Search for the cell housing the specified text and yield its [X, Y] center coordinate. 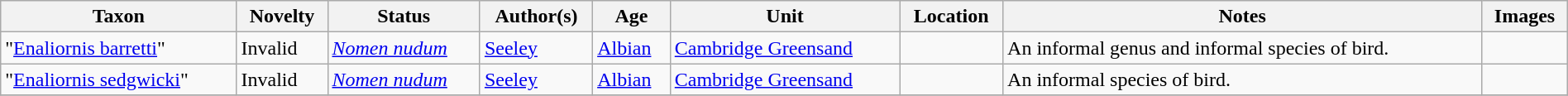
"Enaliornis barretti" [119, 48]
An informal genus and informal species of bird. [1242, 48]
An informal species of bird. [1242, 79]
Age [632, 17]
Unit [785, 17]
Status [404, 17]
"Enaliornis sedgwicki" [119, 79]
Location [951, 17]
Taxon [119, 17]
Author(s) [536, 17]
Images [1525, 17]
Notes [1242, 17]
Novelty [282, 17]
